Return [X, Y] of the center of cell containing provided text 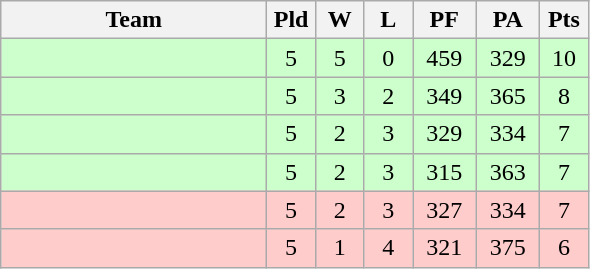
Pld [292, 20]
W [340, 20]
Pts [564, 20]
363 [508, 172]
375 [508, 248]
321 [444, 248]
6 [564, 248]
349 [444, 96]
459 [444, 58]
315 [444, 172]
PA [508, 20]
0 [388, 58]
8 [564, 96]
Team [134, 20]
327 [444, 210]
1 [340, 248]
10 [564, 58]
L [388, 20]
4 [388, 248]
PF [444, 20]
365 [508, 96]
